Search for the cell housing the specified text and yield its [X, Y] center coordinate. 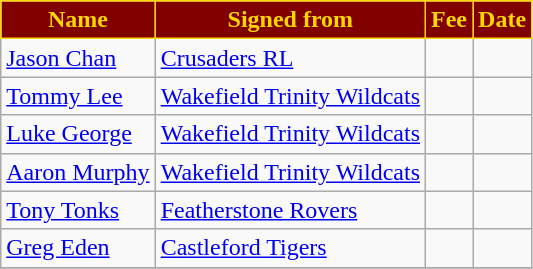
Signed from [290, 20]
Jason Chan [78, 58]
Featherstone Rovers [290, 210]
Tommy Lee [78, 96]
Castleford Tigers [290, 248]
Crusaders RL [290, 58]
Luke George [78, 134]
Name [78, 20]
Fee [450, 20]
Date [502, 20]
Tony Tonks [78, 210]
Greg Eden [78, 248]
Aaron Murphy [78, 172]
